Output the (x, y) coordinate of the center of the cell containing the given text.  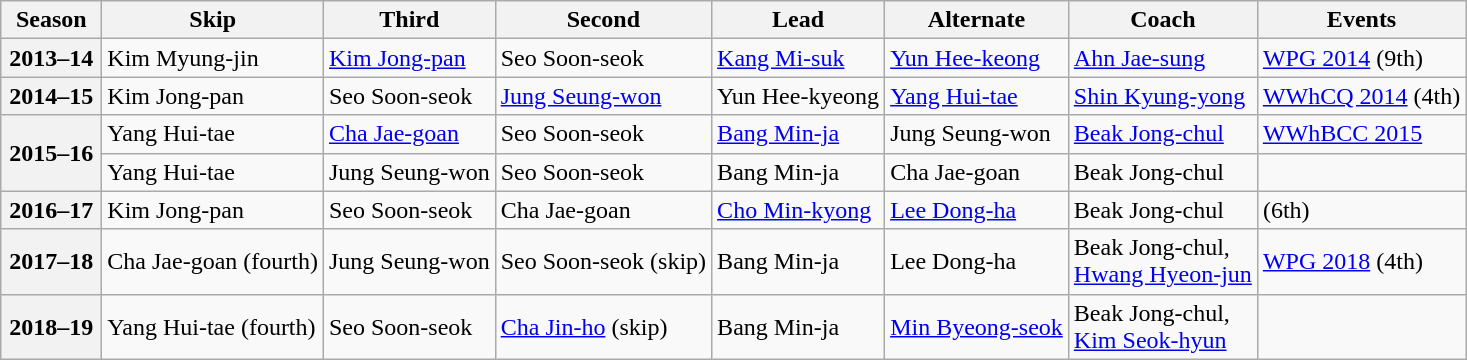
Coach (1162, 20)
Events (1361, 20)
Beak Jong-chul,Kim Seok-hyun (1162, 326)
Kang Mi-suk (798, 58)
(6th) (1361, 210)
Lead (798, 20)
WWhCQ 2014 (4th) (1361, 96)
2015–16 (52, 153)
Beak Jong-chul,Hwang Hyeon-jun (1162, 262)
Yang Hui-tae (fourth) (213, 326)
2014–15 (52, 96)
Cha Jae-goan (fourth) (213, 262)
Season (52, 20)
Ahn Jae-sung (1162, 58)
2016–17 (52, 210)
Third (409, 20)
2013–14 (52, 58)
2018–19 (52, 326)
Skip (213, 20)
Cha Jin-ho (skip) (603, 326)
WPG 2014 (9th) (1361, 58)
Second (603, 20)
Kim Myung-jin (213, 58)
2017–18 (52, 262)
WPG 2018 (4th) (1361, 262)
Alternate (977, 20)
Seo Soon-seok (skip) (603, 262)
Cho Min-kyong (798, 210)
Shin Kyung-yong (1162, 96)
Min Byeong-seok (977, 326)
Yun Hee-kyeong (798, 96)
WWhBCC 2015 (1361, 134)
Yun Hee-keong (977, 58)
